Determine the [X, Y] coordinate at the center of the cell enclosing the given text.  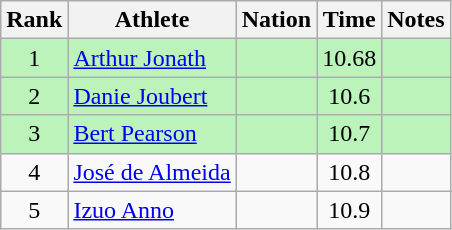
José de Almeida [152, 172]
Danie Joubert [152, 96]
10.8 [350, 172]
2 [34, 96]
1 [34, 58]
Izuo Anno [152, 210]
Notes [416, 20]
Bert Pearson [152, 134]
10.68 [350, 58]
Athlete [152, 20]
4 [34, 172]
10.9 [350, 210]
Rank [34, 20]
Time [350, 20]
10.6 [350, 96]
10.7 [350, 134]
Nation [276, 20]
5 [34, 210]
Arthur Jonath [152, 58]
3 [34, 134]
